Pinpoint the cell where the given text exists, returning its [X, Y] midpoint coordinate. 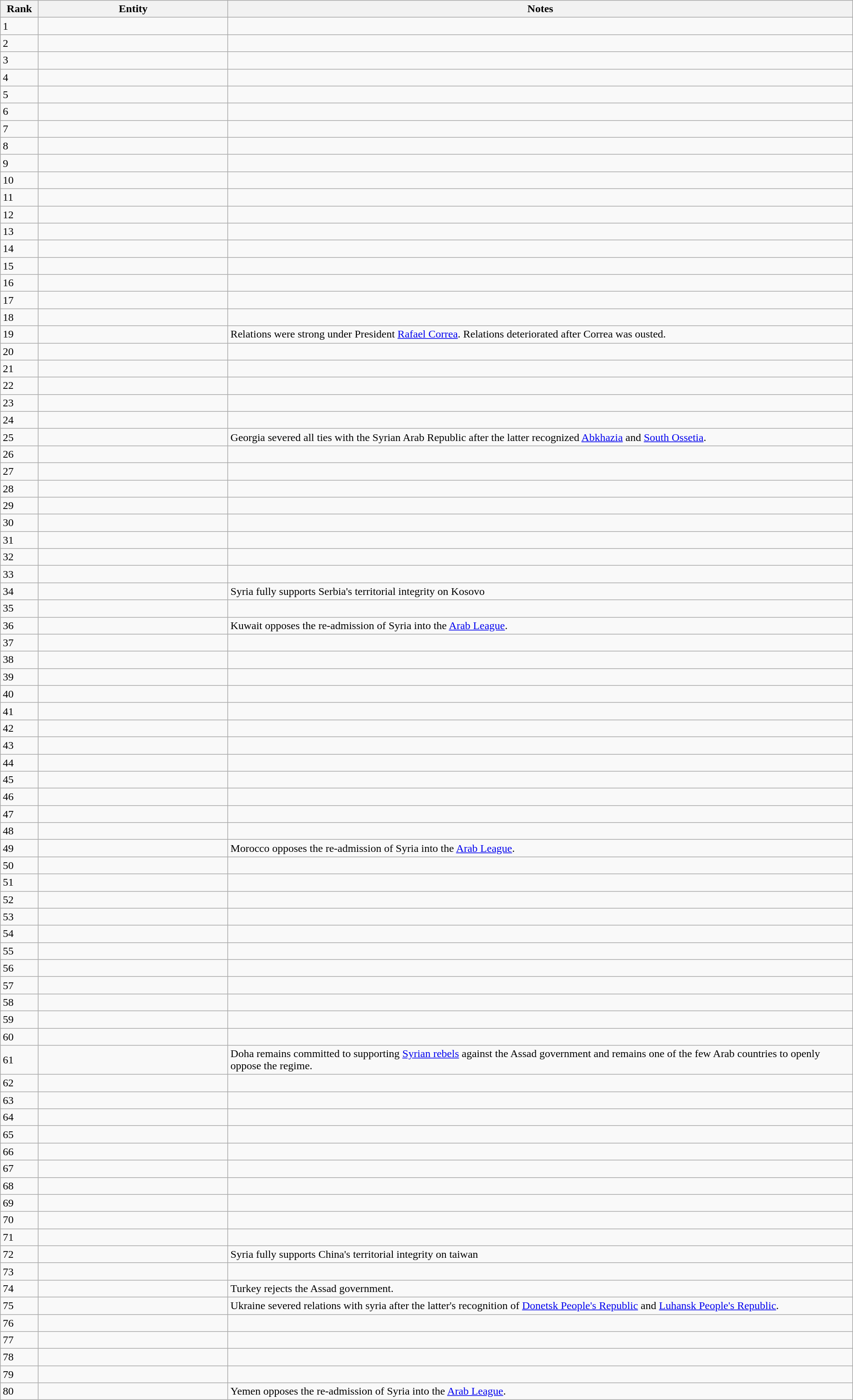
62 [20, 1083]
64 [20, 1117]
21 [20, 369]
Relations were strong under President Rafael Correa. Relations deteriorated after Correa was ousted. [540, 334]
49 [20, 848]
Yemen opposes the re-admission of Syria into the Arab League. [540, 1391]
37 [20, 643]
17 [20, 300]
78 [20, 1357]
71 [20, 1237]
29 [20, 506]
2 [20, 43]
9 [20, 163]
77 [20, 1340]
44 [20, 763]
41 [20, 711]
Notes [540, 9]
65 [20, 1134]
16 [20, 283]
3 [20, 60]
54 [20, 934]
32 [20, 557]
Morocco opposes the re-admission of Syria into the Arab League. [540, 848]
10 [20, 180]
30 [20, 523]
51 [20, 882]
70 [20, 1220]
12 [20, 215]
Ukraine severed relations with syria after the latter's recognition of Donetsk People's Republic and Luhansk People's Republic. [540, 1305]
42 [20, 728]
46 [20, 797]
80 [20, 1391]
45 [20, 780]
61 [20, 1060]
Rank [20, 9]
22 [20, 386]
76 [20, 1323]
68 [20, 1186]
13 [20, 232]
38 [20, 660]
58 [20, 1002]
56 [20, 968]
24 [20, 420]
7 [20, 129]
34 [20, 591]
39 [20, 677]
Entity [133, 9]
11 [20, 197]
43 [20, 745]
14 [20, 249]
31 [20, 540]
4 [20, 77]
Syria fully supports Serbia's territorial integrity on Kosovo [540, 591]
57 [20, 985]
69 [20, 1203]
33 [20, 574]
19 [20, 334]
79 [20, 1374]
55 [20, 951]
28 [20, 488]
48 [20, 831]
18 [20, 317]
6 [20, 112]
60 [20, 1036]
5 [20, 95]
27 [20, 471]
52 [20, 900]
59 [20, 1019]
47 [20, 814]
35 [20, 608]
Syria fully supports China's territorial integrity on taiwan [540, 1254]
Turkey rejects the Assad government. [540, 1288]
15 [20, 266]
40 [20, 694]
50 [20, 865]
8 [20, 146]
25 [20, 437]
53 [20, 917]
73 [20, 1271]
36 [20, 626]
Kuwait opposes the re-admission of Syria into the Arab League. [540, 626]
Georgia severed all ties with the Syrian Arab Republic after the latter recognized Abkhazia and South Ossetia. [540, 437]
75 [20, 1305]
72 [20, 1254]
66 [20, 1152]
1 [20, 26]
67 [20, 1169]
74 [20, 1288]
63 [20, 1100]
23 [20, 403]
20 [20, 351]
26 [20, 454]
